Identify which cell holds the provided text, then report its [X, Y] central coordinate. 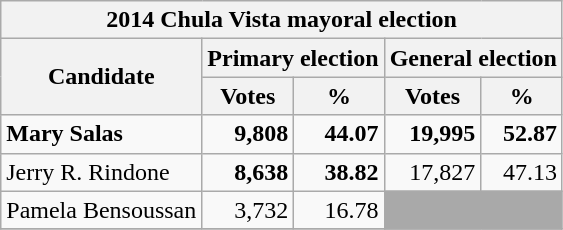
19,995 [432, 134]
Mary Salas [102, 134]
8,638 [248, 172]
3,732 [248, 210]
Primary election [293, 58]
Pamela Bensoussan [102, 210]
38.82 [339, 172]
Jerry R. Rindone [102, 172]
47.13 [522, 172]
44.07 [339, 134]
General election [473, 58]
52.87 [522, 134]
16.78 [339, 210]
9,808 [248, 134]
2014 Chula Vista mayoral election [282, 20]
17,827 [432, 172]
Candidate [102, 77]
